Output the [X, Y] coordinate of the center of the cell containing the given text.  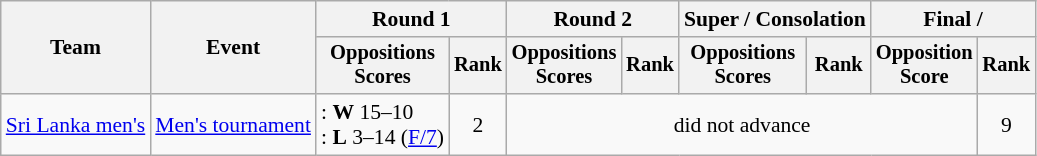
Team [76, 48]
Sri Lanka men's [76, 124]
: W 15–10: L 3–14 (F/7) [382, 124]
Round 1 [412, 19]
OppositionScore [924, 66]
did not advance [742, 124]
Event [233, 48]
Round 2 [593, 19]
Men's tournament [233, 124]
Super / Consolation [775, 19]
Final / [953, 19]
2 [478, 124]
9 [1007, 124]
